Provide the (x, y) coordinate of the cell's center where the given text is located.  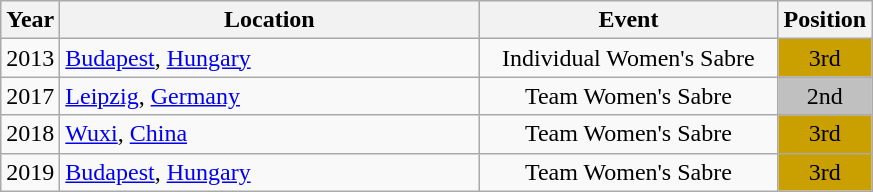
Individual Women's Sabre (628, 58)
Year (30, 20)
Position (825, 20)
2019 (30, 172)
2013 (30, 58)
2nd (825, 96)
Wuxi, China (270, 134)
2017 (30, 96)
Event (628, 20)
Location (270, 20)
Leipzig, Germany (270, 96)
2018 (30, 134)
